Return the [X, Y] coordinate for the center point of the cell that contains the specified text.  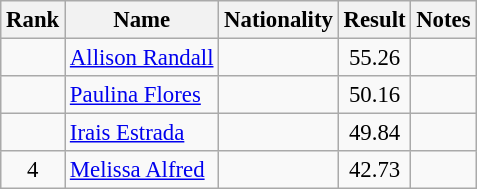
50.16 [374, 95]
Rank [33, 20]
Irais Estrada [142, 133]
Nationality [278, 20]
42.73 [374, 170]
Name [142, 20]
Melissa Alfred [142, 170]
Allison Randall [142, 58]
4 [33, 170]
49.84 [374, 133]
Paulina Flores [142, 95]
Notes [444, 20]
55.26 [374, 58]
Result [374, 20]
